Capture the cell that displays the provided text and extract its (x, y) central coordinate. 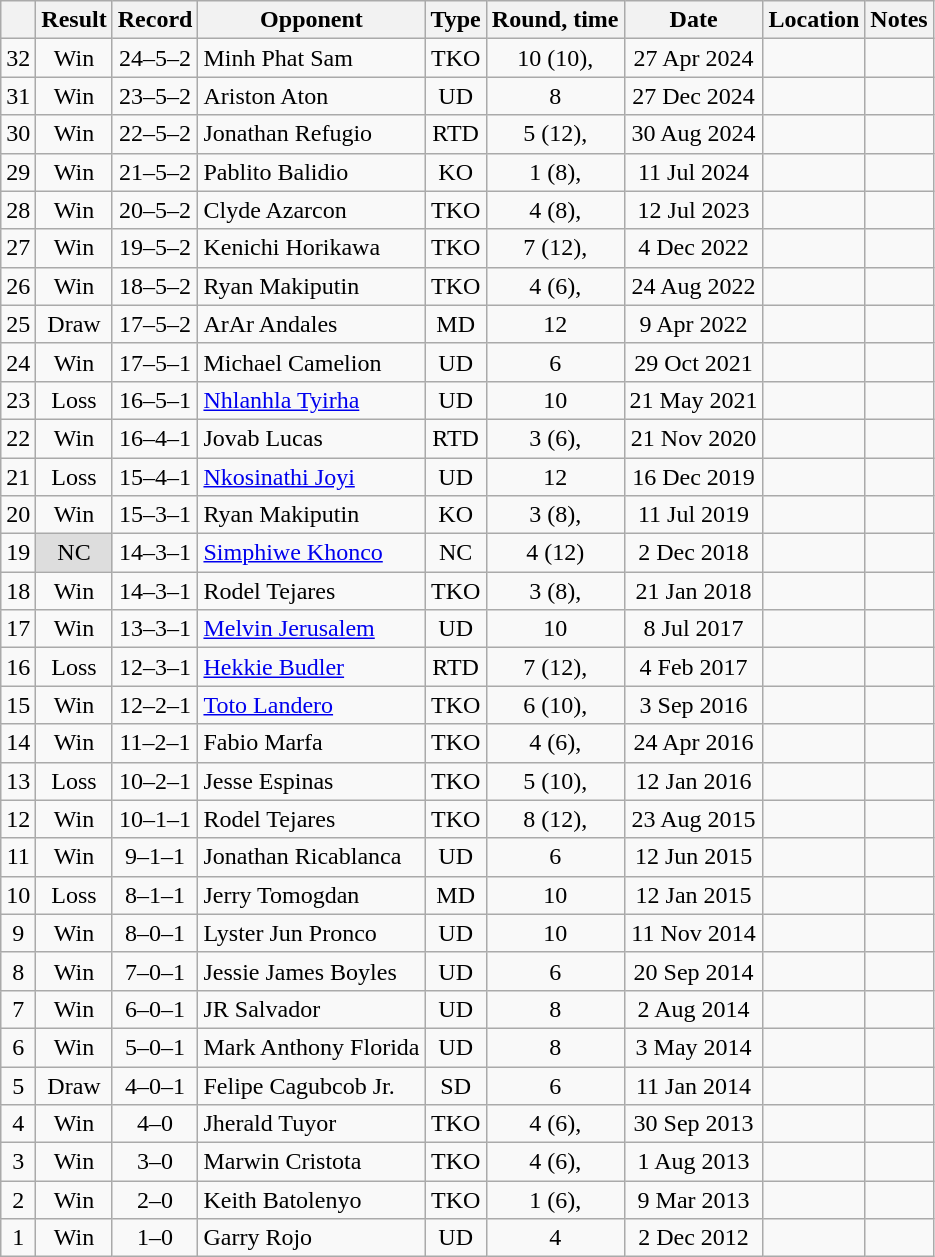
27 Apr 2024 (694, 58)
17–5–1 (155, 362)
16 Dec 2019 (694, 477)
Felipe Cagubcob Jr. (312, 1085)
Pablito Balidio (312, 172)
1 (8), (555, 172)
9 Mar 2013 (694, 1200)
6–0–1 (155, 1009)
Notes (899, 20)
5–0–1 (155, 1047)
Michael Camelion (312, 362)
10–1–1 (155, 819)
15–4–1 (155, 477)
11 Jul 2024 (694, 172)
5 (18, 1085)
18 (18, 591)
12–2–1 (155, 705)
Round, time (555, 20)
10 (10), (555, 58)
Toto Landero (312, 705)
8–0–1 (155, 933)
Jherald Tuyor (312, 1124)
22 (18, 438)
Jonathan Ricablanca (312, 857)
19–5–2 (155, 248)
6 (10), (555, 705)
12 Jan 2016 (694, 781)
25 (18, 324)
21 Nov 2020 (694, 438)
3 May 2014 (694, 1047)
23 Aug 2015 (694, 819)
9 (18, 933)
SD (456, 1085)
3 (18, 1162)
Record (155, 20)
11 Nov 2014 (694, 933)
28 (18, 210)
Clyde Azarcon (312, 210)
Jovab Lucas (312, 438)
8–1–1 (155, 895)
Jesse Espinas (312, 781)
11 Jul 2019 (694, 515)
24 Aug 2022 (694, 286)
2–0 (155, 1200)
9–1–1 (155, 857)
Jessie James Boyles (312, 971)
18–5–2 (155, 286)
Minh Phat Sam (312, 58)
Type (456, 20)
9 Apr 2022 (694, 324)
1 (18, 1238)
4 (12) (555, 553)
17 (18, 629)
23–5–2 (155, 96)
2 (18, 1200)
JR Salvador (312, 1009)
21 Jan 2018 (694, 591)
7 (18, 1009)
4–0–1 (155, 1085)
7–0–1 (155, 971)
1 Aug 2013 (694, 1162)
12 Jun 2015 (694, 857)
8 Jul 2017 (694, 629)
Lyster Jun Pronco (312, 933)
4 (8), (555, 210)
21 May 2021 (694, 400)
30 (18, 134)
22–5–2 (155, 134)
16–5–1 (155, 400)
16–4–1 (155, 438)
8 (12), (555, 819)
Jonathan Refugio (312, 134)
20–5–2 (155, 210)
24–5–2 (155, 58)
Garry Rojo (312, 1238)
13–3–1 (155, 629)
27 (18, 248)
Keith Batolenyo (312, 1200)
20 Sep 2014 (694, 971)
Ariston Aton (312, 96)
Melvin Jerusalem (312, 629)
20 (18, 515)
2 Dec 2018 (694, 553)
Date (694, 20)
1 (6), (555, 1200)
32 (18, 58)
16 (18, 667)
15–3–1 (155, 515)
19 (18, 553)
11 (18, 857)
Result (74, 20)
30 Sep 2013 (694, 1124)
13 (18, 781)
27 Dec 2024 (694, 96)
4 Feb 2017 (694, 667)
3 (6), (555, 438)
12–3–1 (155, 667)
12 Jan 2015 (694, 895)
4–0 (155, 1124)
17–5–2 (155, 324)
3–0 (155, 1162)
10–2–1 (155, 781)
ArAr Andales (312, 324)
24 (18, 362)
1–0 (155, 1238)
5 (10), (555, 781)
29 Oct 2021 (694, 362)
Simphiwe Khonco (312, 553)
Nkosinathi Joyi (312, 477)
Opponent (312, 20)
Mark Anthony Florida (312, 1047)
24 Apr 2016 (694, 743)
21 (18, 477)
3 Sep 2016 (694, 705)
30 Aug 2024 (694, 134)
2 Dec 2012 (694, 1238)
Hekkie Budler (312, 667)
5 (12), (555, 134)
Location (814, 20)
2 Aug 2014 (694, 1009)
21–5–2 (155, 172)
29 (18, 172)
11–2–1 (155, 743)
Marwin Cristota (312, 1162)
31 (18, 96)
Kenichi Horikawa (312, 248)
23 (18, 400)
Nhlanhla Tyirha (312, 400)
12 Jul 2023 (694, 210)
15 (18, 705)
11 Jan 2014 (694, 1085)
14 (18, 743)
Jerry Tomogdan (312, 895)
26 (18, 286)
4 Dec 2022 (694, 248)
Fabio Marfa (312, 743)
